Pinpoint the cell where the given text exists, returning its [x, y] midpoint coordinate. 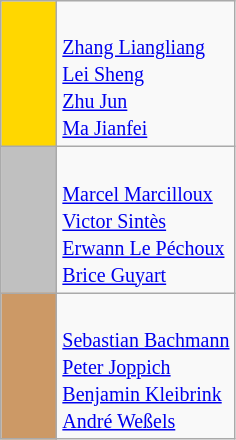
Marcel MarcillouxVictor SintèsErwann Le PéchouxBrice Guyart [146, 220]
Sebastian BachmannPeter JoppichBenjamin KleibrinkAndré Weßels [146, 366]
Zhang LiangliangLei ShengZhu JunMa Jianfei [146, 74]
